Pinpoint the cell where the given text exists, returning its [X, Y] midpoint coordinate. 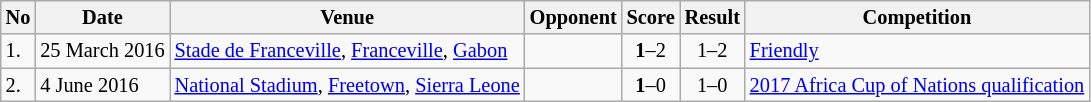
Venue [348, 17]
Date [102, 17]
Opponent [574, 17]
Competition [917, 17]
Result [712, 17]
1. [18, 51]
National Stadium, Freetown, Sierra Leone [348, 85]
4 June 2016 [102, 85]
Score [651, 17]
2017 Africa Cup of Nations qualification [917, 85]
2. [18, 85]
Stade de Franceville, Franceville, Gabon [348, 51]
25 March 2016 [102, 51]
No [18, 17]
Friendly [917, 51]
